Determine the [x, y] coordinate at the center of the cell enclosing the given text.  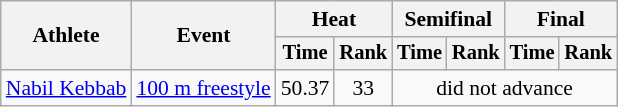
Event [203, 36]
50.37 [306, 88]
33 [363, 88]
Heat [334, 19]
Nabil Kebbab [66, 88]
100 m freestyle [203, 88]
Final [561, 19]
Athlete [66, 36]
did not advance [504, 88]
Semifinal [448, 19]
